Find where the given text appears and provide that cell's center as (x, y) coordinate. 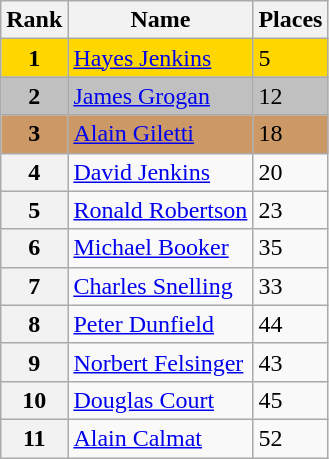
10 (34, 400)
7 (34, 286)
43 (290, 362)
Rank (34, 20)
Ronald Robertson (160, 210)
6 (34, 248)
Michael Booker (160, 248)
35 (290, 248)
Alain Calmat (160, 438)
20 (290, 172)
Places (290, 20)
23 (290, 210)
Douglas Court (160, 400)
Hayes Jenkins (160, 58)
1 (34, 58)
52 (290, 438)
Alain Giletti (160, 134)
45 (290, 400)
3 (34, 134)
12 (290, 96)
David Jenkins (160, 172)
11 (34, 438)
4 (34, 172)
Norbert Felsinger (160, 362)
2 (34, 96)
James Grogan (160, 96)
18 (290, 134)
44 (290, 324)
9 (34, 362)
Peter Dunfield (160, 324)
33 (290, 286)
Name (160, 20)
Charles Snelling (160, 286)
8 (34, 324)
